Search for the cell housing the specified text and yield its (X, Y) center coordinate. 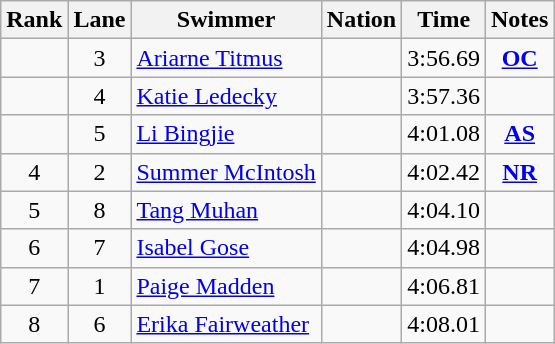
Katie Ledecky (226, 96)
Lane (100, 20)
Tang Muhan (226, 210)
4:04.98 (444, 248)
3:57.36 (444, 96)
Swimmer (226, 20)
Rank (34, 20)
4:08.01 (444, 324)
2 (100, 172)
Time (444, 20)
AS (519, 134)
Erika Fairweather (226, 324)
Ariarne Titmus (226, 58)
4:01.08 (444, 134)
Notes (519, 20)
3:56.69 (444, 58)
Isabel Gose (226, 248)
4:04.10 (444, 210)
1 (100, 286)
NR (519, 172)
4:02.42 (444, 172)
OC (519, 58)
Paige Madden (226, 286)
Li Bingjie (226, 134)
Summer McIntosh (226, 172)
3 (100, 58)
Nation (361, 20)
4:06.81 (444, 286)
